Pinpoint the cell where the given text exists, returning its [x, y] midpoint coordinate. 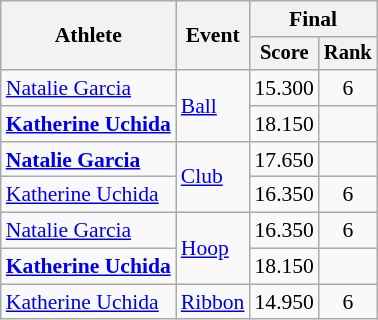
Score [284, 54]
Ribbon [213, 302]
Event [213, 36]
Athlete [88, 36]
Hoop [213, 248]
Club [213, 178]
15.300 [284, 88]
17.650 [284, 160]
14.950 [284, 302]
Final [312, 19]
Ball [213, 106]
Rank [348, 54]
